Detect which cell encompasses the target text, then output its (x, y) center coordinate. 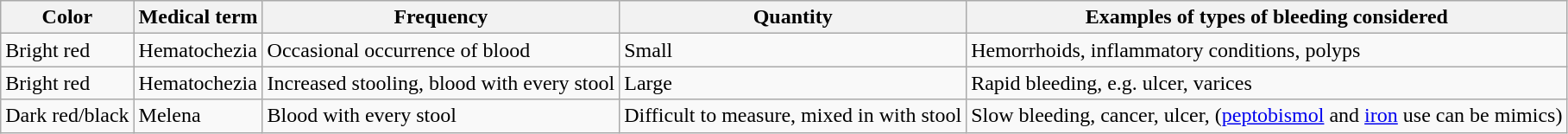
Rapid bleeding, e.g. ulcer, varices (1267, 83)
Occasional occurrence of blood (441, 50)
Color (67, 17)
Blood with every stool (441, 116)
Increased stooling, blood with every stool (441, 83)
Examples of types of bleeding considered (1267, 17)
Dark red/black (67, 116)
Quantity (793, 17)
Frequency (441, 17)
Melena (198, 116)
Small (793, 50)
Slow bleeding, cancer, ulcer, (peptobismol and iron use can be mimics) (1267, 116)
Difficult to measure, mixed in with stool (793, 116)
Large (793, 83)
Medical term (198, 17)
Hemorrhoids, inflammatory conditions, polyps (1267, 50)
